Identify which cell holds the provided text, then report its (x, y) central coordinate. 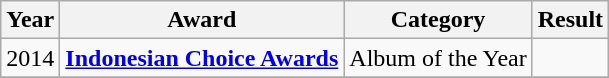
Year (30, 20)
2014 (30, 58)
Result (570, 20)
Award (202, 20)
Album of the Year (438, 58)
Indonesian Choice Awards (202, 58)
Category (438, 20)
